Output the (X, Y) coordinate of the center of the cell containing the given text.  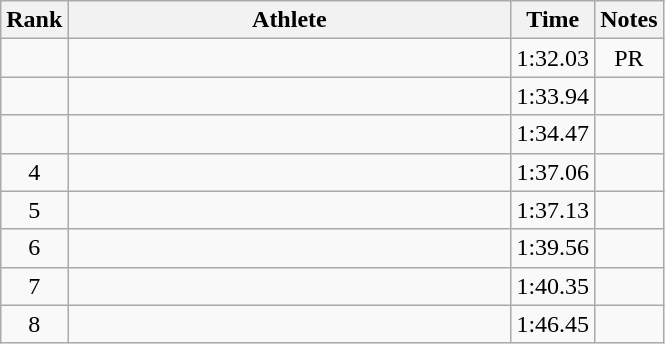
1:33.94 (553, 96)
1:46.45 (553, 324)
6 (34, 248)
5 (34, 210)
Rank (34, 20)
1:32.03 (553, 58)
1:40.35 (553, 286)
1:37.13 (553, 210)
PR (629, 58)
1:34.47 (553, 134)
1:37.06 (553, 172)
4 (34, 172)
Notes (629, 20)
Athlete (290, 20)
8 (34, 324)
Time (553, 20)
7 (34, 286)
1:39.56 (553, 248)
